Search for the cell housing the specified text and yield its (X, Y) center coordinate. 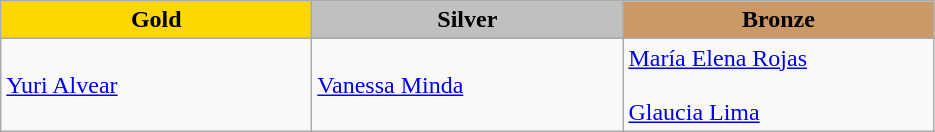
Vanessa Minda (468, 85)
Yuri Alvear (156, 85)
Bronze (778, 20)
Gold (156, 20)
Silver (468, 20)
María Elena RojasGlaucia Lima (778, 85)
